Capture the cell that displays the provided text and extract its [x, y] central coordinate. 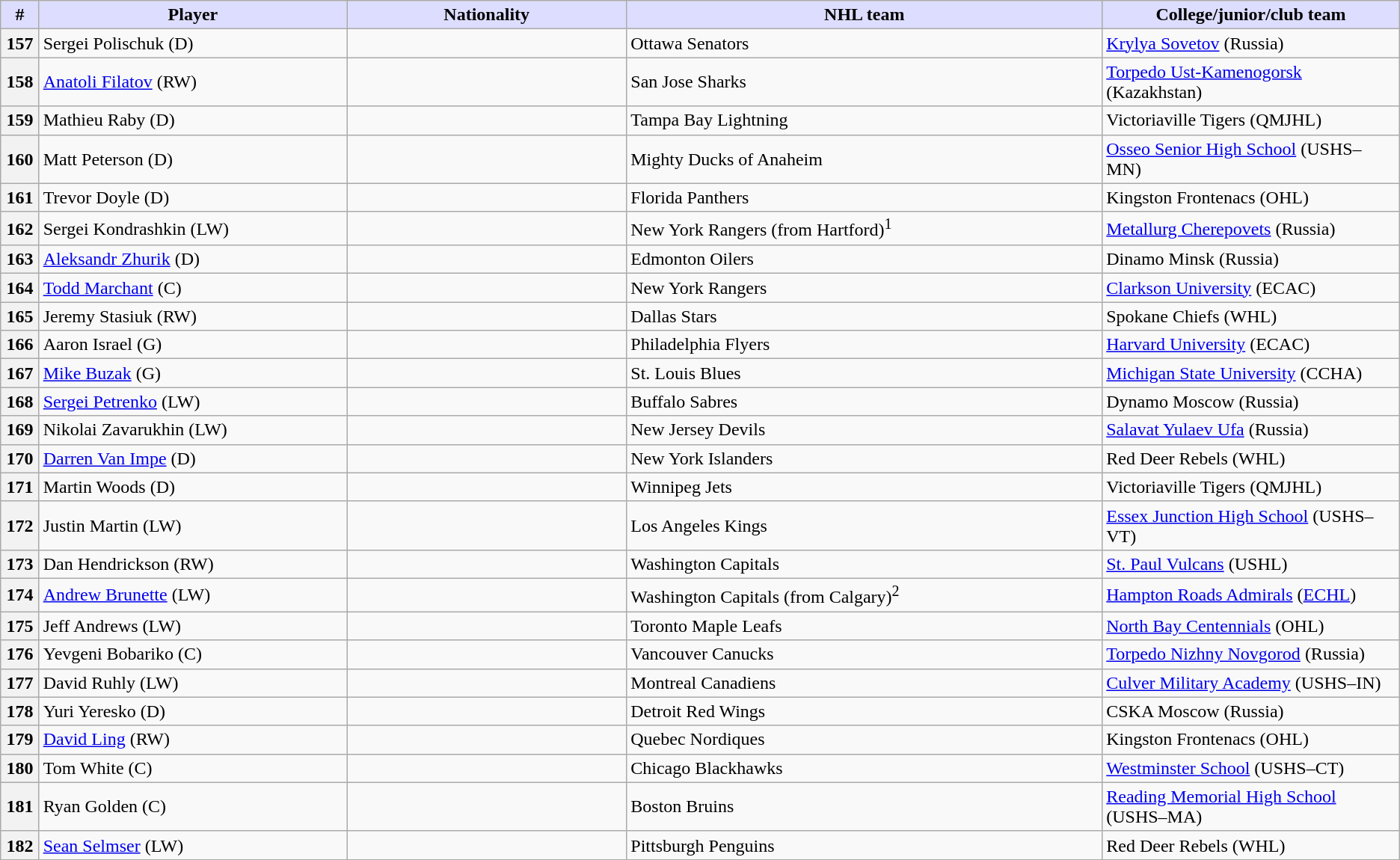
Toronto Maple Leafs [865, 626]
172 [19, 525]
180 [19, 768]
Salavat Yulaev Ufa (Russia) [1251, 430]
# [19, 15]
160 [19, 159]
171 [19, 487]
165 [19, 316]
NHL team [865, 15]
New York Islanders [865, 458]
Andrew Brunette (LW) [193, 595]
North Bay Centennials (OHL) [1251, 626]
St. Paul Vulcans (USHL) [1251, 564]
Clarkson University (ECAC) [1251, 288]
Spokane Chiefs (WHL) [1251, 316]
162 [19, 229]
Anatoli Filatov (RW) [193, 82]
174 [19, 595]
Darren Van Impe (D) [193, 458]
Sergei Kondrashkin (LW) [193, 229]
Reading Memorial High School (USHS–MA) [1251, 806]
Washington Capitals (from Calgary)2 [865, 595]
Dynamo Moscow (Russia) [1251, 402]
Torpedo Ust-Kamenogorsk (Kazakhstan) [1251, 82]
176 [19, 654]
Nationality [487, 15]
Metallurg Cherepovets (Russia) [1251, 229]
Tom White (C) [193, 768]
182 [19, 845]
161 [19, 197]
Philadelphia Flyers [865, 345]
164 [19, 288]
Justin Martin (LW) [193, 525]
Dinamo Minsk (Russia) [1251, 259]
Quebec Nordiques [865, 740]
178 [19, 711]
Michigan State University (CCHA) [1251, 373]
Mathieu Raby (D) [193, 120]
St. Louis Blues [865, 373]
Dan Hendrickson (RW) [193, 564]
Montreal Canadiens [865, 683]
Washington Capitals [865, 564]
New York Rangers (from Hartford)1 [865, 229]
San Jose Sharks [865, 82]
173 [19, 564]
Vancouver Canucks [865, 654]
Player [193, 15]
Aaron Israel (G) [193, 345]
New Jersey Devils [865, 430]
Edmonton Oilers [865, 259]
169 [19, 430]
Mighty Ducks of Anaheim [865, 159]
Pittsburgh Penguins [865, 845]
163 [19, 259]
Sergei Polischuk (D) [193, 43]
Todd Marchant (C) [193, 288]
Yuri Yeresko (D) [193, 711]
Sean Selmser (LW) [193, 845]
Matt Peterson (D) [193, 159]
Winnipeg Jets [865, 487]
Harvard University (ECAC) [1251, 345]
Hampton Roads Admirals (ECHL) [1251, 595]
Krylya Sovetov (Russia) [1251, 43]
Martin Woods (D) [193, 487]
Essex Junction High School (USHS–VT) [1251, 525]
175 [19, 626]
170 [19, 458]
Los Angeles Kings [865, 525]
179 [19, 740]
CSKA Moscow (Russia) [1251, 711]
Chicago Blackhawks [865, 768]
Ryan Golden (C) [193, 806]
159 [19, 120]
Sergei Petrenko (LW) [193, 402]
157 [19, 43]
David Ruhly (LW) [193, 683]
Aleksandr Zhurik (D) [193, 259]
Torpedo Nizhny Novgorod (Russia) [1251, 654]
Jeff Andrews (LW) [193, 626]
158 [19, 82]
177 [19, 683]
New York Rangers [865, 288]
Detroit Red Wings [865, 711]
Boston Bruins [865, 806]
David Ling (RW) [193, 740]
Yevgeni Bobariko (C) [193, 654]
Tampa Bay Lightning [865, 120]
Dallas Stars [865, 316]
Nikolai Zavarukhin (LW) [193, 430]
Buffalo Sabres [865, 402]
181 [19, 806]
Trevor Doyle (D) [193, 197]
Jeremy Stasiuk (RW) [193, 316]
168 [19, 402]
Mike Buzak (G) [193, 373]
Westminster School (USHS–CT) [1251, 768]
Ottawa Senators [865, 43]
Culver Military Academy (USHS–IN) [1251, 683]
College/junior/club team [1251, 15]
166 [19, 345]
Florida Panthers [865, 197]
167 [19, 373]
Osseo Senior High School (USHS–MN) [1251, 159]
